Provide the [x, y] coordinate of the cell's center where the given text is located.  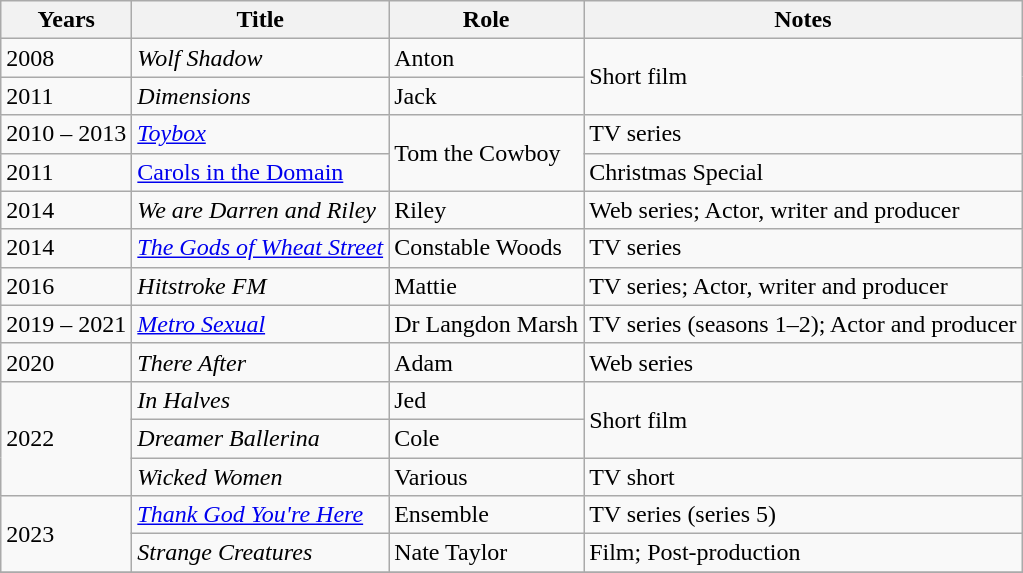
2019 – 2021 [66, 324]
Toybox [260, 134]
TV series (series 5) [804, 515]
Cole [486, 438]
2022 [66, 438]
Notes [804, 20]
Role [486, 20]
2023 [66, 534]
There After [260, 362]
Wicked Women [260, 477]
Various [486, 477]
Dr Langdon Marsh [486, 324]
Tom the Cowboy [486, 153]
TV short [804, 477]
Nate Taylor [486, 553]
In Halves [260, 400]
2010 – 2013 [66, 134]
Years [66, 20]
Dreamer Ballerina [260, 438]
2016 [66, 286]
Riley [486, 210]
Mattie [486, 286]
Christmas Special [804, 172]
Web series [804, 362]
Anton [486, 58]
Adam [486, 362]
Metro Sexual [260, 324]
Dimensions [260, 96]
Title [260, 20]
Jed [486, 400]
Wolf Shadow [260, 58]
Carols in the Domain [260, 172]
2020 [66, 362]
TV series; Actor, writer and producer [804, 286]
Film; Post-production [804, 553]
Ensemble [486, 515]
The Gods of Wheat Street [260, 248]
We are Darren and Riley [260, 210]
Thank God You're Here [260, 515]
Constable Woods [486, 248]
2008 [66, 58]
TV series (seasons 1–2); Actor and producer [804, 324]
Strange Creatures [260, 553]
Hitstroke FM [260, 286]
Jack [486, 96]
Web series; Actor, writer and producer [804, 210]
